Detect which cell encompasses the target text, then output its [x, y] center coordinate. 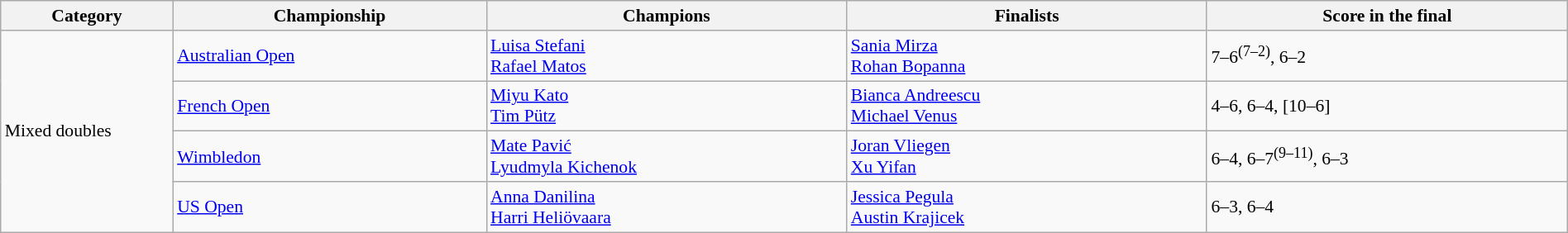
Jessica Pegula Austin Krajicek [1027, 207]
Sania Mirza Rohan Bopanna [1027, 56]
Championship [329, 16]
Mixed doubles [87, 131]
Finalists [1027, 16]
Bianca Andreescu Michael Venus [1027, 106]
Australian Open [329, 56]
6–3, 6–4 [1387, 207]
6–4, 6–7(9–11), 6–3 [1387, 157]
US Open [329, 207]
Joran Vliegen Xu Yifan [1027, 157]
Category [87, 16]
Miyu Kato Tim Pütz [667, 106]
Mate Pavić Lyudmyla Kichenok [667, 157]
Anna Danilina Harri Heliövaara [667, 207]
Luisa Stefani Rafael Matos [667, 56]
7–6(7–2), 6–2 [1387, 56]
Wimbledon [329, 157]
Score in the final [1387, 16]
French Open [329, 106]
4–6, 6–4, [10–6] [1387, 106]
Champions [667, 16]
